Extract the [x, y] coordinate from the center of the cell holding the provided text.  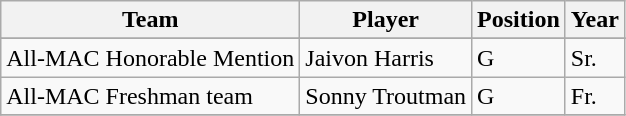
All-MAC Freshman team [150, 96]
Year [594, 20]
Jaivon Harris [386, 58]
Player [386, 20]
Fr. [594, 96]
All-MAC Honorable Mention [150, 58]
Team [150, 20]
Sonny Troutman [386, 96]
Sr. [594, 58]
Position [519, 20]
